Output the (x, y) coordinate of the center of the cell containing the given text.  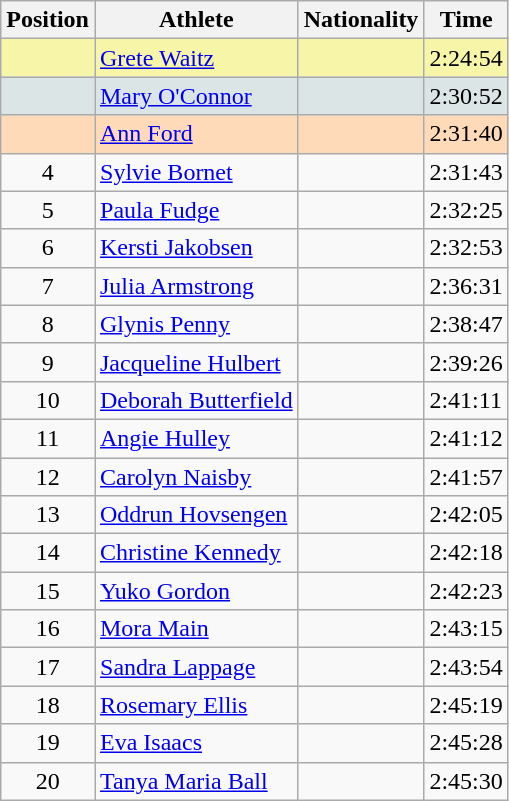
Oddrun Hovsengen (196, 515)
7 (48, 286)
Mora Main (196, 629)
Grete Waitz (196, 58)
Paula Fudge (196, 210)
Carolyn Naisby (196, 477)
Mary O'Connor (196, 96)
2:32:25 (466, 210)
2:39:26 (466, 362)
11 (48, 438)
2:45:19 (466, 705)
17 (48, 667)
14 (48, 553)
2:43:15 (466, 629)
Angie Hulley (196, 438)
9 (48, 362)
4 (48, 172)
Deborah Butterfield (196, 400)
8 (48, 324)
Ann Ford (196, 134)
Julia Armstrong (196, 286)
15 (48, 591)
Christine Kennedy (196, 553)
Kersti Jakobsen (196, 248)
Position (48, 20)
18 (48, 705)
Sylvie Bornet (196, 172)
Athlete (196, 20)
2:41:11 (466, 400)
Yuko Gordon (196, 591)
2:42:05 (466, 515)
Jacqueline Hulbert (196, 362)
Time (466, 20)
2:31:43 (466, 172)
Sandra Lappage (196, 667)
2:30:52 (466, 96)
12 (48, 477)
2:41:12 (466, 438)
2:31:40 (466, 134)
Nationality (361, 20)
10 (48, 400)
Eva Isaacs (196, 743)
Rosemary Ellis (196, 705)
16 (48, 629)
2:42:23 (466, 591)
13 (48, 515)
2:24:54 (466, 58)
2:43:54 (466, 667)
2:45:28 (466, 743)
19 (48, 743)
2:45:30 (466, 781)
2:42:18 (466, 553)
6 (48, 248)
Glynis Penny (196, 324)
2:32:53 (466, 248)
2:41:57 (466, 477)
20 (48, 781)
Tanya Maria Ball (196, 781)
2:36:31 (466, 286)
5 (48, 210)
2:38:47 (466, 324)
